For the text-containing cell, return its midpoint in [X, Y] coordinate format. 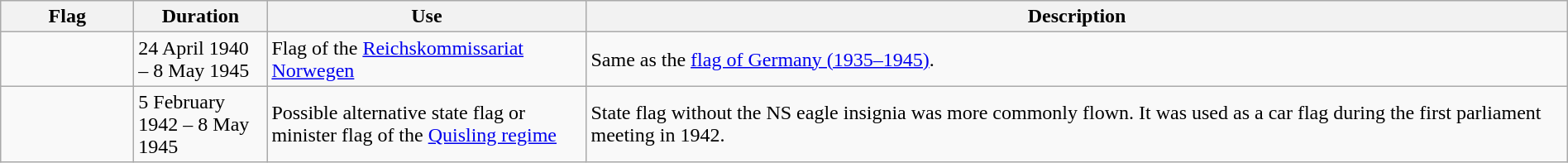
Use [427, 17]
Description [1077, 17]
Flag of the Reichskommissariat Norwegen [427, 60]
State flag without the NS eagle insignia was more commonly flown. It was used as a car flag during the first parliament meeting in 1942. [1077, 124]
24 April 1940 – 8 May 1945 [200, 60]
5 February 1942 – 8 May 1945 [200, 124]
Same as the flag of Germany (1935–1945). [1077, 60]
Flag [68, 17]
Duration [200, 17]
Possible alternative state flag or minister flag of the Quisling regime [427, 124]
